Pinpoint the cell where the given text exists, returning its (x, y) midpoint coordinate. 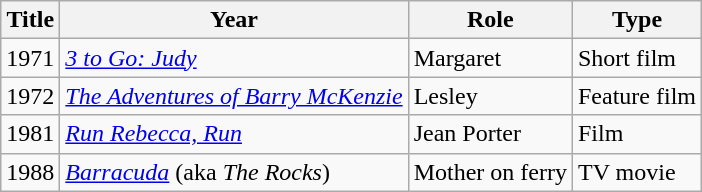
1972 (30, 96)
Film (636, 134)
3 to Go: Judy (234, 58)
Run Rebecca, Run (234, 134)
1988 (30, 172)
Mother on ferry (490, 172)
Margaret (490, 58)
TV movie (636, 172)
The Adventures of Barry McKenzie (234, 96)
Year (234, 20)
Short film (636, 58)
1981 (30, 134)
Type (636, 20)
Jean Porter (490, 134)
Title (30, 20)
Feature film (636, 96)
Role (490, 20)
1971 (30, 58)
Lesley (490, 96)
Barracuda (aka The Rocks) (234, 172)
